Return the (X, Y) coordinate for the center point of the cell that contains the specified text.  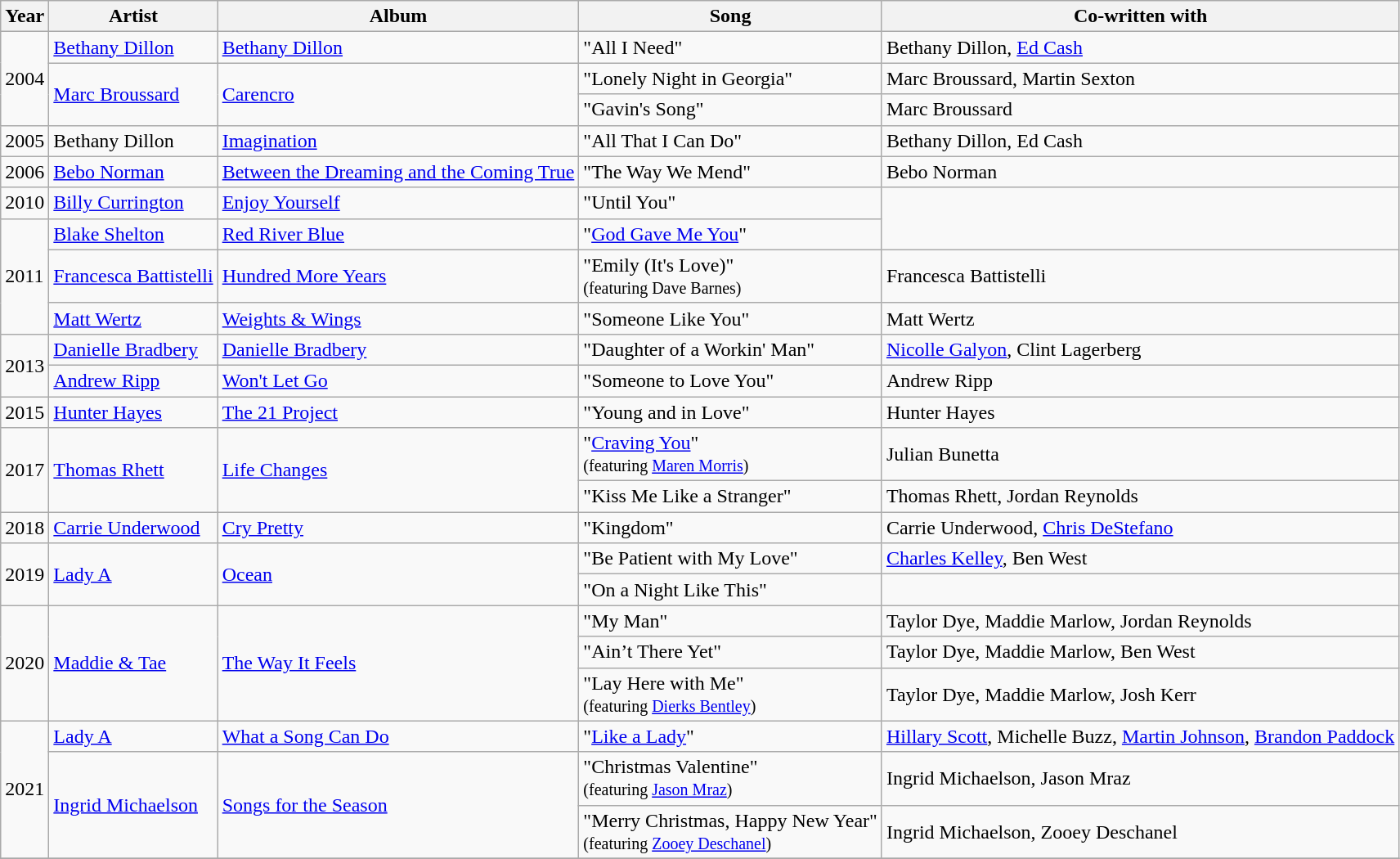
"Lay Here with Me" (featuring Dierks Bentley) (731, 694)
2005 (25, 141)
"Gavin's Song" (731, 110)
"Someone to Love You" (731, 380)
Won't Let Go (398, 380)
Between the Dreaming and the Coming True (398, 172)
2006 (25, 172)
"My Man" (731, 621)
Song (731, 16)
Charles Kelley, Ben West (1140, 559)
"Until You" (731, 203)
"All I Need" (731, 47)
"All That I Can Do" (731, 141)
2011 (25, 277)
Enjoy Yourself (398, 203)
Year (25, 16)
Ocean (398, 574)
Taylor Dye, Maddie Marlow, Jordan Reynolds (1140, 621)
"Like a Lady" (731, 736)
2018 (25, 528)
The Way It Feels (398, 663)
"God Gave Me You" (731, 234)
Ingrid Michaelson (133, 805)
2010 (25, 203)
Cry Pretty (398, 528)
Nicolle Galyon, Clint Lagerberg (1140, 349)
Ingrid Michaelson, Zooey Deschanel (1140, 831)
What a Song Can Do (398, 736)
Maddie & Tae (133, 663)
Taylor Dye, Maddie Marlow, Josh Kerr (1140, 694)
"Daughter of a Workin' Man" (731, 349)
Red River Blue (398, 234)
2019 (25, 574)
2013 (25, 365)
Ingrid Michaelson, Jason Mraz (1140, 779)
Marc Broussard, Martin Sexton (1140, 79)
"Ain’t There Yet" (731, 652)
Taylor Dye, Maddie Marlow, Ben West (1140, 652)
Carrie Underwood (133, 528)
"Merry Christmas, Happy New Year" (featuring Zooey Deschanel) (731, 831)
2021 (25, 789)
Artist (133, 16)
Album (398, 16)
"Be Patient with My Love" (731, 559)
Songs for the Season (398, 805)
"Christmas Valentine" (featuring Jason Mraz) (731, 779)
"Craving You" (featuring Maren Morris) (731, 455)
Billy Currington (133, 203)
Julian Bunetta (1140, 455)
"Kiss Me Like a Stranger" (731, 497)
2017 (25, 470)
Weights & Wings (398, 318)
2015 (25, 412)
"Someone Like You" (731, 318)
"On a Night Like This" (731, 590)
Carencro (398, 94)
2020 (25, 663)
Blake Shelton (133, 234)
"Kingdom" (731, 528)
Co-written with (1140, 16)
"Young and in Love" (731, 412)
The 21 Project (398, 412)
"The Way We Mend" (731, 172)
"Emily (It's Love)" (featuring Dave Barnes) (731, 277)
2004 (25, 79)
Thomas Rhett (133, 470)
Thomas Rhett, Jordan Reynolds (1140, 497)
Life Changes (398, 470)
Imagination (398, 141)
Hundred More Years (398, 277)
Hillary Scott, Michelle Buzz, Martin Johnson, Brandon Paddock (1140, 736)
"Lonely Night in Georgia" (731, 79)
Carrie Underwood, Chris DeStefano (1140, 528)
